Return (x, y) of the center of cell containing provided text 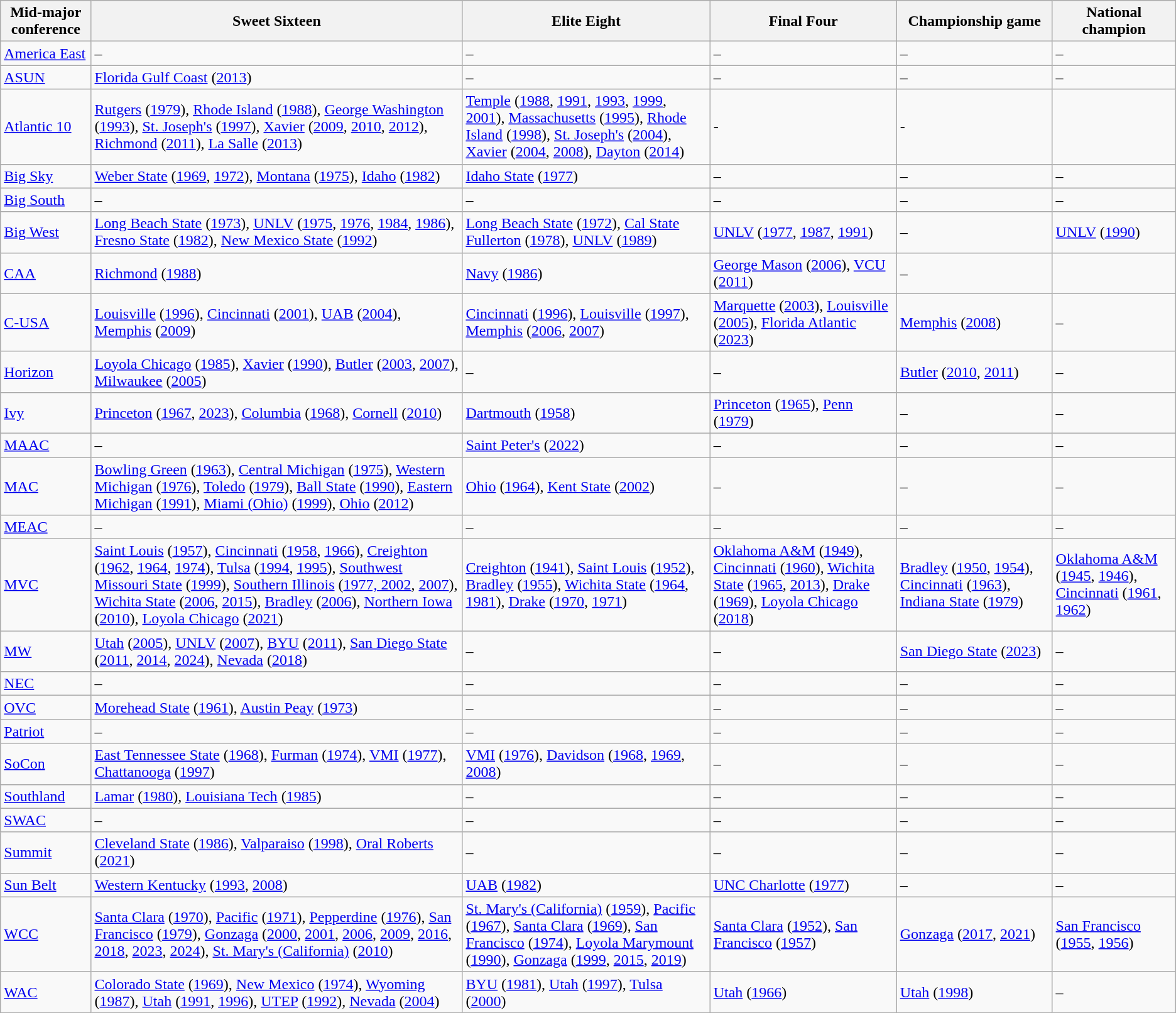
Weber State (1969, 1972), Montana (1975), Idaho (1982) (276, 176)
VMI (1976), Davidson (1968, 1969, 2008) (586, 764)
Butler (2010, 2011) (974, 372)
Utah (2005), UNLV (2007), BYU (2011), San Diego State (2011, 2014, 2024), Nevada (2018) (276, 651)
UNLV (1990) (1114, 233)
Summit (46, 852)
Oklahoma A&M (1949), Cincinnati (1960), Wichita State (1965, 2013), Drake (1969), Loyola Chicago (2018) (803, 585)
National champion (1114, 21)
Utah (1966) (803, 992)
Florida Gulf Coast (2013) (276, 77)
Patriot (46, 731)
MAAC (46, 445)
Utah (1998) (974, 992)
George Mason (2006), VCU (2011) (803, 273)
Saint Peter's (2022) (586, 445)
Big Sky (46, 176)
Big West (46, 233)
OVC (46, 708)
WCC (46, 934)
Idaho State (1977) (586, 176)
Big South (46, 200)
San Diego State (2023) (974, 651)
Louisville (1996), Cincinnati (2001), UAB (2004), Memphis (2009) (276, 322)
Bradley (1950, 1954), Cincinnati (1963), Indiana State (1979) (974, 585)
SWAC (46, 820)
WAC (46, 992)
Ohio (1964), Kent State (2002) (586, 486)
ASUN (46, 77)
Sun Belt (46, 885)
Colorado State (1969), New Mexico (1974), Wyoming (1987), Utah (1991, 1996), UTEP (1992), Nevada (2004) (276, 992)
Horizon (46, 372)
Dartmouth (1958) (586, 412)
Ivy (46, 412)
Princeton (1967, 2023), Columbia (1968), Cornell (2010) (276, 412)
Long Beach State (1973), UNLV (1975, 1976, 1984, 1986), Fresno State (1982), New Mexico State (1992) (276, 233)
San Francisco (1955, 1956) (1114, 934)
Temple (1988, 1991, 1993, 1999, 2001), Massachusetts (1995), Rhode Island (1998), St. Joseph's (2004), Xavier (2004, 2008), Dayton (2014) (586, 127)
Santa Clara (1952), San Francisco (1957) (803, 934)
St. Mary's (California) (1959), Pacific (1967), Santa Clara (1969), San Francisco (1974), Loyola Marymount (1990), Gonzaga (1999, 2015, 2019) (586, 934)
Mid-major conference (46, 21)
BYU (1981), Utah (1997), Tulsa (2000) (586, 992)
Morehead State (1961), Austin Peay (1973) (276, 708)
Long Beach State (1972), Cal State Fullerton (1978), UNLV (1989) (586, 233)
Memphis (2008) (974, 322)
America East (46, 53)
Gonzaga (2017, 2021) (974, 934)
UNLV (1977, 1987, 1991) (803, 233)
Richmond (1988) (276, 273)
MVC (46, 585)
MW (46, 651)
MEAC (46, 527)
Oklahoma A&M (1945, 1946), Cincinnati (1961, 1962) (1114, 585)
Cincinnati (1996), Louisville (1997), Memphis (2006, 2007) (586, 322)
C-USA (46, 322)
Rutgers (1979), Rhode Island (1988), George Washington (1993), St. Joseph's (1997), Xavier (2009, 2010, 2012), Richmond (2011), La Salle (2013) (276, 127)
MAC (46, 486)
East Tennessee State (1968), Furman (1974), VMI (1977), Chattanooga (1997) (276, 764)
Final Four (803, 21)
Southland (46, 796)
Championship game (974, 21)
Navy (1986) (586, 273)
Creighton (1941), Saint Louis (1952), Bradley (1955), Wichita State (1964, 1981), Drake (1970, 1971) (586, 585)
CAA (46, 273)
Marquette (2003), Louisville (2005), Florida Atlantic (2023) (803, 322)
UNC Charlotte (1977) (803, 885)
Loyola Chicago (1985), Xavier (1990), Butler (2003, 2007), Milwaukee (2005) (276, 372)
Elite Eight (586, 21)
Atlantic 10 (46, 127)
Sweet Sixteen (276, 21)
Western Kentucky (1993, 2008) (276, 885)
UAB (1982) (586, 885)
SoCon (46, 764)
NEC (46, 684)
Cleveland State (1986), Valparaiso (1998), Oral Roberts (2021) (276, 852)
Lamar (1980), Louisiana Tech (1985) (276, 796)
Princeton (1965), Penn (1979) (803, 412)
